Scan for the cell matching the given text and deliver its [x, y] coordinate at center. 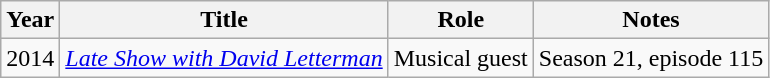
Notes [650, 20]
Musical guest [460, 58]
Year [30, 20]
Title [224, 20]
Season 21, episode 115 [650, 58]
Late Show with David Letterman [224, 58]
Role [460, 20]
2014 [30, 58]
